Detect which cell encompasses the target text, then output its (X, Y) center coordinate. 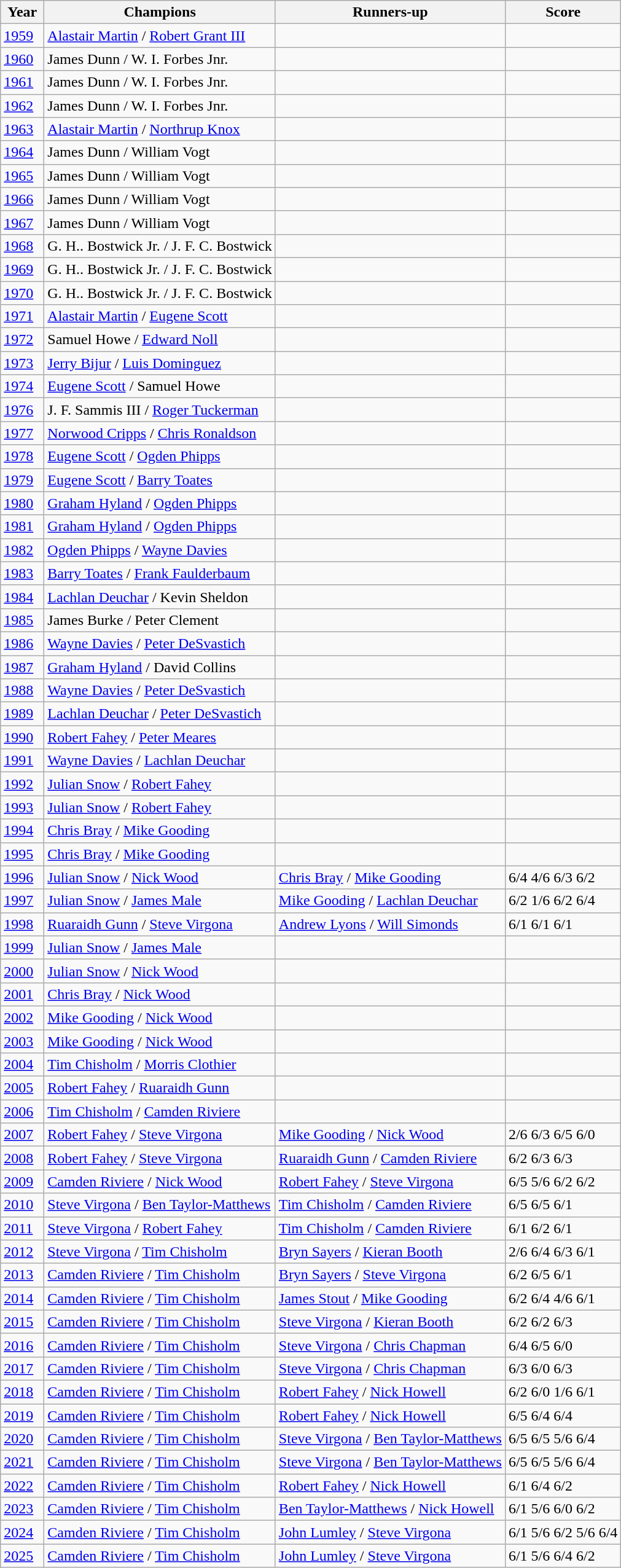
J. F. Sammis III / Roger Tuckerman (160, 410)
Alastair Martin / Eugene Scott (160, 316)
Robert Fahey / Ruaraidh Gunn (160, 1088)
2018 (22, 1392)
Year (22, 12)
1993 (22, 807)
1996 (22, 877)
James Burke / Peter Clement (160, 620)
1988 (22, 691)
Bryn Sayers / Kieran Booth (390, 1252)
2013 (22, 1275)
2017 (22, 1368)
6/4 6/5 6/0 (563, 1345)
Score (563, 12)
1966 (22, 199)
6/5 6/5 6/1 (563, 1205)
Eugene Scott / Samuel Howe (160, 386)
2000 (22, 971)
Graham Hyland / David Collins (160, 667)
1981 (22, 527)
6/1 6/2 6/1 (563, 1228)
2011 (22, 1228)
1972 (22, 340)
Steve Virgona / Tim Chisholm (160, 1252)
1979 (22, 480)
2022 (22, 1486)
Wayne Davies / Lachlan Deuchar (160, 761)
Bryn Sayers / Steve Virgona (390, 1275)
2010 (22, 1205)
2012 (22, 1252)
2025 (22, 1556)
2019 (22, 1415)
1995 (22, 854)
Ogden Phipps / Wayne Davies (160, 550)
1989 (22, 714)
2007 (22, 1135)
Norwood Cripps / Chris Ronaldson (160, 433)
2020 (22, 1439)
2021 (22, 1462)
1959 (22, 36)
2005 (22, 1088)
6/1 5/6 6/0 6/2 (563, 1509)
6/2 6/5 6/1 (563, 1275)
1983 (22, 573)
Andrew Lyons / Will Simonds (390, 924)
Alastair Martin / Northrup Knox (160, 129)
1997 (22, 901)
2024 (22, 1532)
Mike Gooding / Lachlan Deuchar (390, 901)
1990 (22, 737)
1982 (22, 550)
1985 (22, 620)
6/1 6/4 6/2 (563, 1486)
Tim Chisholm / Morris Clothier (160, 1065)
2003 (22, 1041)
1984 (22, 597)
6/5 5/6 6/2 6/2 (563, 1182)
1963 (22, 129)
1962 (22, 106)
Chris Bray / Nick Wood (160, 994)
James Stout / Mike Gooding (390, 1298)
Ruaraidh Gunn / Camden Riviere (390, 1158)
1978 (22, 457)
6/1 5/6 6/4 6/2 (563, 1556)
1964 (22, 152)
1992 (22, 784)
1999 (22, 947)
1968 (22, 246)
Alastair Martin / Robert Grant III (160, 36)
Steve Virgona / Robert Fahey (160, 1228)
1974 (22, 386)
Champions (160, 12)
6/2 6/4 4/6 6/1 (563, 1298)
Lachlan Deuchar / Peter DeSvastich (160, 714)
1987 (22, 667)
1994 (22, 831)
1969 (22, 269)
Eugene Scott / Barry Toates (160, 480)
6/2 6/3 6/3 (563, 1158)
1991 (22, 761)
1971 (22, 316)
Samuel Howe / Edward Noll (160, 340)
2008 (22, 1158)
Robert Fahey / Peter Meares (160, 737)
Ben Taylor-Matthews / Nick Howell (390, 1509)
Camden Riviere / Nick Wood (160, 1182)
Barry Toates / Frank Faulderbaum (160, 573)
2/6 6/3 6/5 6/0 (563, 1135)
1977 (22, 433)
2/6 6/4 6/3 6/1 (563, 1252)
1960 (22, 59)
2004 (22, 1065)
6/4 4/6 6/3 6/2 (563, 877)
2014 (22, 1298)
1967 (22, 222)
2001 (22, 994)
6/1 5/6 6/2 5/6 6/4 (563, 1532)
1961 (22, 82)
2023 (22, 1509)
Lachlan Deuchar / Kevin Sheldon (160, 597)
1976 (22, 410)
2009 (22, 1182)
Eugene Scott / Ogden Phipps (160, 457)
6/2 6/2 6/3 (563, 1322)
Ruaraidh Gunn / Steve Virgona (160, 924)
1980 (22, 503)
6/5 6/4 6/4 (563, 1415)
1986 (22, 643)
2002 (22, 1017)
6/2 1/6 6/2 6/4 (563, 901)
6/2 6/0 1/6 6/1 (563, 1392)
2006 (22, 1111)
1973 (22, 363)
6/1 6/1 6/1 (563, 924)
Steve Virgona / Kieran Booth (390, 1322)
Jerry Bijur / Luis Dominguez (160, 363)
Runners-up (390, 12)
6/3 6/0 6/3 (563, 1368)
2015 (22, 1322)
2016 (22, 1345)
1965 (22, 176)
1970 (22, 293)
1998 (22, 924)
